Output the (x, y) coordinate of the center of the cell containing the given text.  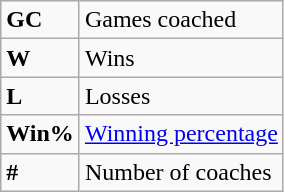
Games coached (181, 20)
Number of coaches (181, 172)
# (40, 172)
Win% (40, 134)
L (40, 96)
W (40, 58)
Losses (181, 96)
Winning percentage (181, 134)
Wins (181, 58)
GC (40, 20)
